Search for the cell housing the specified text and yield its (x, y) center coordinate. 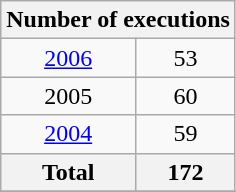
Total (68, 172)
2005 (68, 96)
53 (186, 58)
2004 (68, 134)
59 (186, 134)
172 (186, 172)
2006 (68, 58)
60 (186, 96)
Number of executions (118, 20)
